Pinpoint the cell where the given text exists, returning its (x, y) midpoint coordinate. 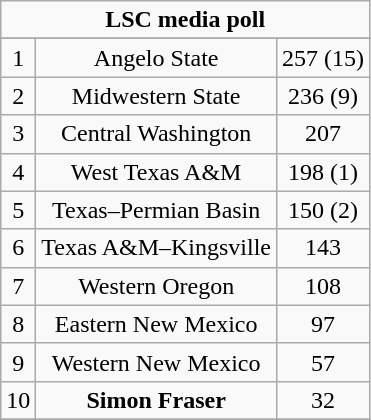
Texas–Permian Basin (156, 210)
1 (18, 58)
9 (18, 362)
10 (18, 400)
143 (324, 248)
Eastern New Mexico (156, 324)
Angelo State (156, 58)
Central Washington (156, 134)
57 (324, 362)
4 (18, 172)
32 (324, 400)
5 (18, 210)
Western Oregon (156, 286)
198 (1) (324, 172)
West Texas A&M (156, 172)
8 (18, 324)
7 (18, 286)
150 (2) (324, 210)
257 (15) (324, 58)
97 (324, 324)
207 (324, 134)
236 (9) (324, 96)
LSC media poll (186, 20)
2 (18, 96)
Western New Mexico (156, 362)
6 (18, 248)
3 (18, 134)
108 (324, 286)
Texas A&M–Kingsville (156, 248)
Midwestern State (156, 96)
Simon Fraser (156, 400)
